Detect which cell encompasses the target text, then output its (x, y) center coordinate. 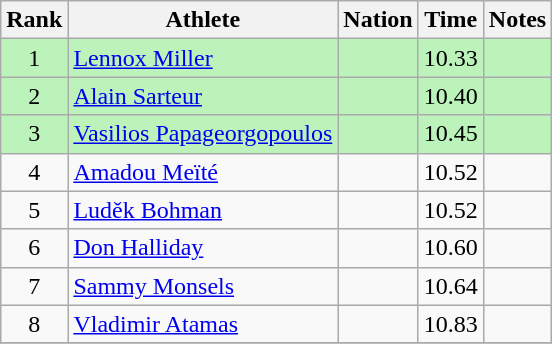
10.83 (450, 324)
7 (34, 286)
Sammy Monsels (203, 286)
Alain Sarteur (203, 96)
6 (34, 248)
5 (34, 210)
3 (34, 134)
4 (34, 172)
Rank (34, 20)
Vasilios Papageorgopoulos (203, 134)
10.40 (450, 96)
1 (34, 58)
10.45 (450, 134)
Time (450, 20)
2 (34, 96)
8 (34, 324)
10.33 (450, 58)
Vladimir Atamas (203, 324)
Athlete (203, 20)
Amadou Meïté (203, 172)
Nation (378, 20)
10.64 (450, 286)
10.60 (450, 248)
Lennox Miller (203, 58)
Luděk Bohman (203, 210)
Don Halliday (203, 248)
Notes (517, 20)
